Search for the cell housing the specified text and yield its (X, Y) center coordinate. 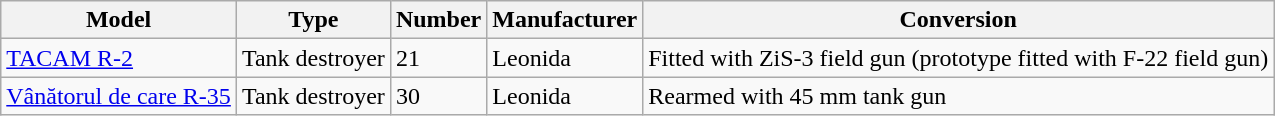
Type (313, 20)
Fitted with ZiS-3 field gun (prototype fitted with F-22 field gun) (958, 58)
Number (438, 20)
Vânătorul de care R-35 (119, 96)
Rearmed with 45 mm tank gun (958, 96)
30 (438, 96)
Model (119, 20)
TACAM R-2 (119, 58)
Manufacturer (565, 20)
Conversion (958, 20)
21 (438, 58)
